Capture the cell that displays the provided text and extract its (X, Y) central coordinate. 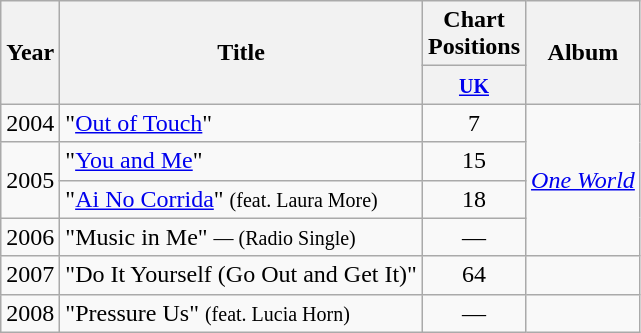
64 (474, 275)
2006 (30, 237)
Year (30, 52)
"Do It Yourself (Go Out and Get It)" (242, 275)
18 (474, 199)
Chart Positions (474, 34)
Album (584, 52)
Title (242, 52)
"Pressure Us" (feat. Lucia Horn) (242, 313)
15 (474, 161)
One World (584, 180)
2004 (30, 123)
UK (474, 85)
"Out of Touch" (242, 123)
"Ai No Corrida" (feat. Laura More) (242, 199)
2005 (30, 180)
"You and Me" (242, 161)
7 (474, 123)
2007 (30, 275)
"Music in Me" — (Radio Single) (242, 237)
2008 (30, 313)
